Locate the cell with the specified text and output its (X, Y) center coordinate. 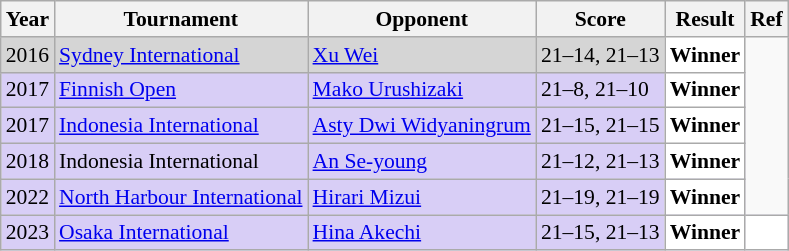
North Harbour International (181, 197)
Asty Dwi Widyaningrum (422, 126)
21–15, 21–13 (600, 233)
2016 (28, 55)
Opponent (422, 19)
Score (600, 19)
Xu Wei (422, 55)
21–8, 21–10 (600, 90)
Ref (766, 19)
2023 (28, 233)
Tournament (181, 19)
Sydney International (181, 55)
21–19, 21–19 (600, 197)
Hina Akechi (422, 233)
21–14, 21–13 (600, 55)
Result (706, 19)
2018 (28, 162)
21–15, 21–15 (600, 126)
An Se-young (422, 162)
Mako Urushizaki (422, 90)
21–12, 21–13 (600, 162)
2022 (28, 197)
Finnish Open (181, 90)
Hirari Mizui (422, 197)
Year (28, 19)
Osaka International (181, 233)
